Output the (x, y) coordinate of the center of the cell containing the given text.  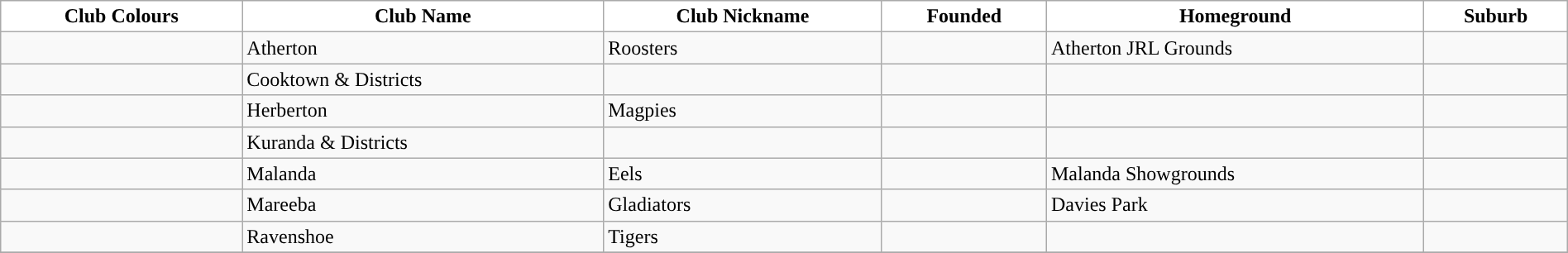
Magpies (743, 111)
Homeground (1235, 17)
Atherton (423, 48)
Atherton JRL Grounds (1235, 48)
Herberton (423, 111)
Tigers (743, 236)
Suburb (1495, 17)
Gladiators (743, 205)
Club Nickname (743, 17)
Club Colours (122, 17)
Mareeba (423, 205)
Cooktown & Districts (423, 79)
Eels (743, 174)
Club Name (423, 17)
Ravenshoe (423, 236)
Davies Park (1235, 205)
Kuranda & Districts (423, 142)
Roosters (743, 48)
Founded (964, 17)
Malanda (423, 174)
Malanda Showgrounds (1235, 174)
